Detect which cell encompasses the target text, then output its (X, Y) center coordinate. 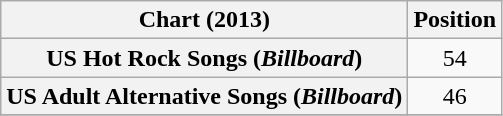
54 (455, 58)
Chart (2013) (204, 20)
US Hot Rock Songs (Billboard) (204, 58)
46 (455, 96)
US Adult Alternative Songs (Billboard) (204, 96)
Position (455, 20)
